Capture the cell that displays the provided text and extract its (x, y) central coordinate. 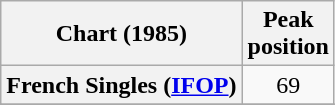
Peakposition (288, 34)
French Singles (IFOP) (122, 85)
Chart (1985) (122, 34)
69 (288, 85)
